Identify which cell holds the provided text, then report its (x, y) central coordinate. 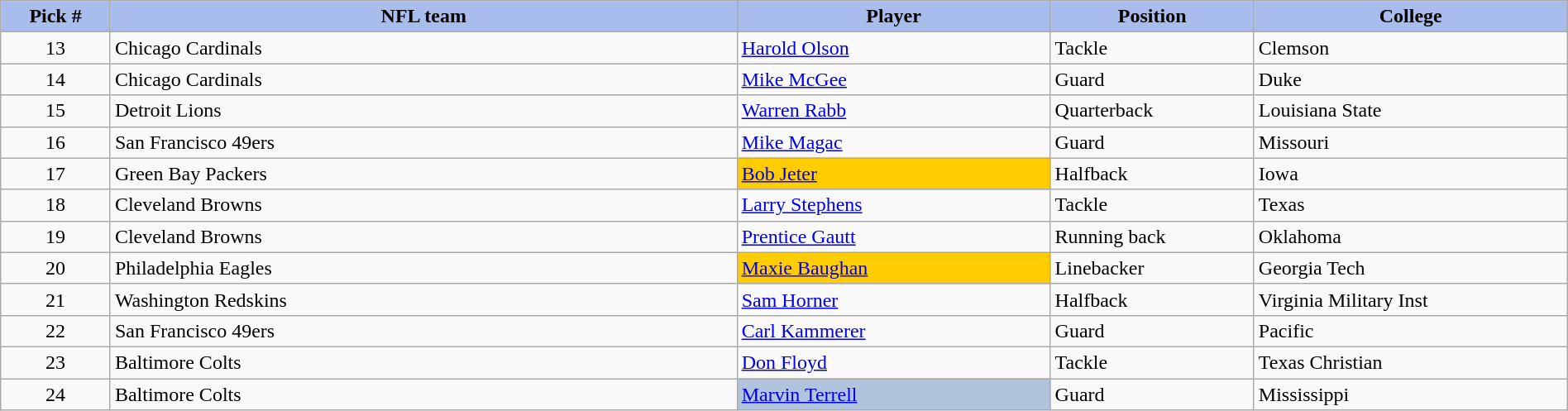
Don Floyd (893, 362)
Mike Magac (893, 142)
Position (1152, 17)
Maxie Baughan (893, 268)
20 (56, 268)
22 (56, 331)
Pacific (1411, 331)
Philadelphia Eagles (423, 268)
Washington Redskins (423, 299)
Harold Olson (893, 48)
Marvin Terrell (893, 394)
Virginia Military Inst (1411, 299)
15 (56, 111)
Missouri (1411, 142)
19 (56, 237)
18 (56, 205)
Player (893, 17)
21 (56, 299)
Oklahoma (1411, 237)
Texas (1411, 205)
Louisiana State (1411, 111)
Duke (1411, 79)
Warren Rabb (893, 111)
College (1411, 17)
Running back (1152, 237)
Clemson (1411, 48)
NFL team (423, 17)
Bob Jeter (893, 174)
Mississippi (1411, 394)
Detroit Lions (423, 111)
Pick # (56, 17)
16 (56, 142)
Georgia Tech (1411, 268)
Carl Kammerer (893, 331)
24 (56, 394)
23 (56, 362)
Larry Stephens (893, 205)
Prentice Gautt (893, 237)
Iowa (1411, 174)
Mike McGee (893, 79)
Sam Horner (893, 299)
Linebacker (1152, 268)
Green Bay Packers (423, 174)
14 (56, 79)
13 (56, 48)
17 (56, 174)
Quarterback (1152, 111)
Texas Christian (1411, 362)
